Determine the (x, y) coordinate at the center of the cell enclosing the given text.  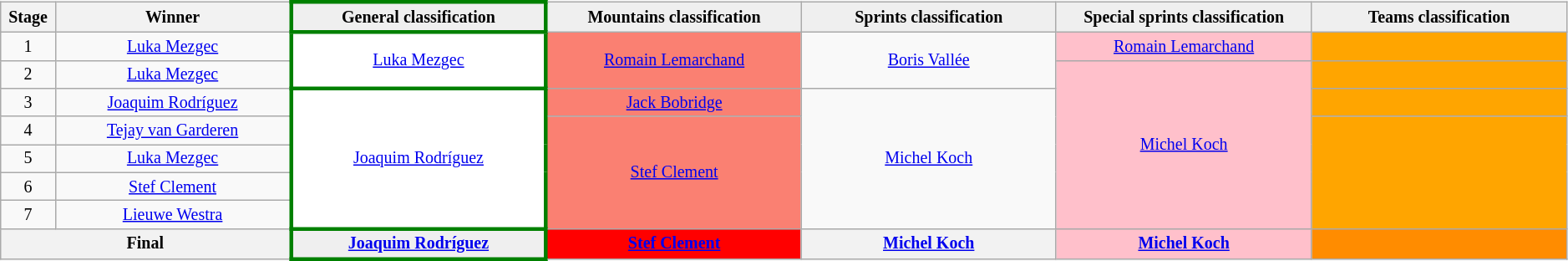
4 (28, 130)
Teams classification (1439, 18)
Sprints classification (929, 18)
Winner (173, 18)
Mountains classification (673, 18)
2 (28, 75)
Boris Vallée (929, 60)
3 (28, 102)
General classification (418, 18)
Jack Bobridge (673, 102)
7 (28, 214)
Stage (28, 18)
Final (146, 243)
Special sprints classification (1183, 18)
Tejay van Garderen (173, 130)
Lieuwe Westra (173, 214)
5 (28, 159)
6 (28, 186)
1 (28, 47)
